Determine the (X, Y) coordinate at the center of the cell enclosing the given text.  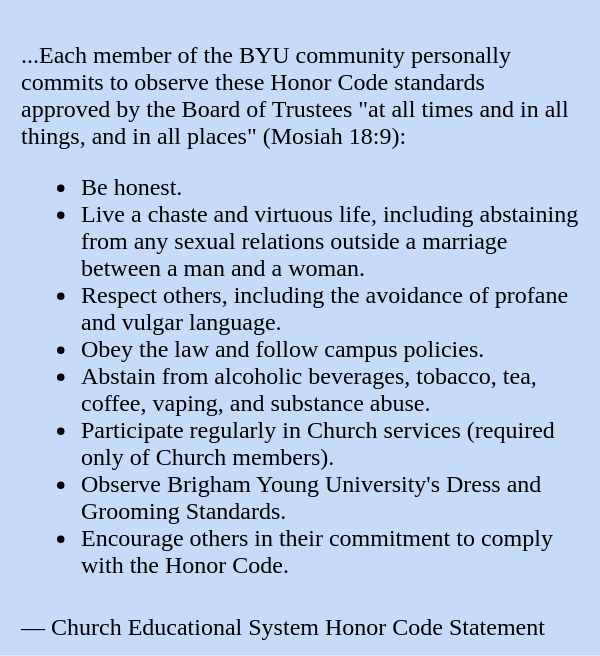
— Church Educational System Honor Code Statement (300, 627)
